Output the (X, Y) coordinate of the center of the cell containing the given text.  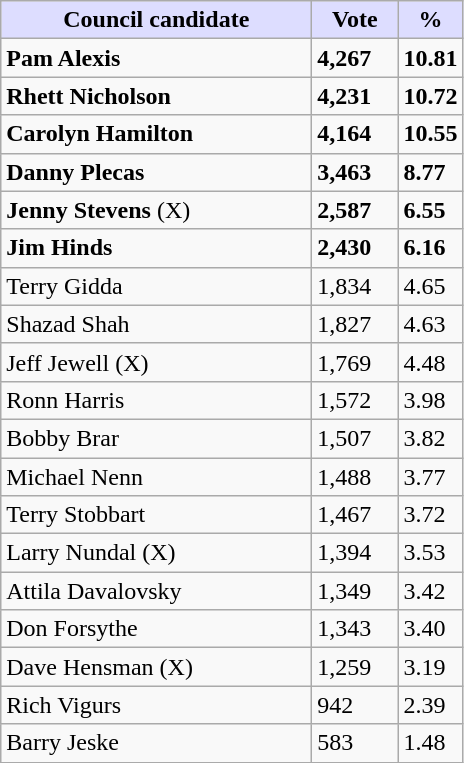
Attila Davalovsky (156, 591)
Barry Jeske (156, 743)
1,343 (355, 629)
3.77 (430, 477)
3.82 (430, 438)
Michael Nenn (156, 477)
Terry Stobbart (156, 515)
Larry Nundal (X) (156, 553)
4.63 (430, 324)
1,467 (355, 515)
1.48 (430, 743)
8.77 (430, 172)
3.98 (430, 400)
Dave Hensman (X) (156, 667)
10.81 (430, 58)
6.55 (430, 210)
% (430, 20)
1,827 (355, 324)
Shazad Shah (156, 324)
1,834 (355, 286)
Don Forsythe (156, 629)
1,507 (355, 438)
Terry Gidda (156, 286)
2.39 (430, 705)
3.53 (430, 553)
3,463 (355, 172)
Vote (355, 20)
1,349 (355, 591)
Rich Vigurs (156, 705)
Jenny Stevens (X) (156, 210)
Carolyn Hamilton (156, 134)
1,488 (355, 477)
Council candidate (156, 20)
10.72 (430, 96)
Pam Alexis (156, 58)
4,267 (355, 58)
Rhett Nicholson (156, 96)
10.55 (430, 134)
942 (355, 705)
583 (355, 743)
1,769 (355, 362)
3.40 (430, 629)
4,164 (355, 134)
3.42 (430, 591)
2,430 (355, 248)
Bobby Brar (156, 438)
Danny Plecas (156, 172)
3.19 (430, 667)
Ronn Harris (156, 400)
Jim Hinds (156, 248)
4.65 (430, 286)
1,259 (355, 667)
1,572 (355, 400)
1,394 (355, 553)
6.16 (430, 248)
4.48 (430, 362)
Jeff Jewell (X) (156, 362)
4,231 (355, 96)
3.72 (430, 515)
2,587 (355, 210)
